Locate the cell with the specified text and output its [X, Y] center coordinate. 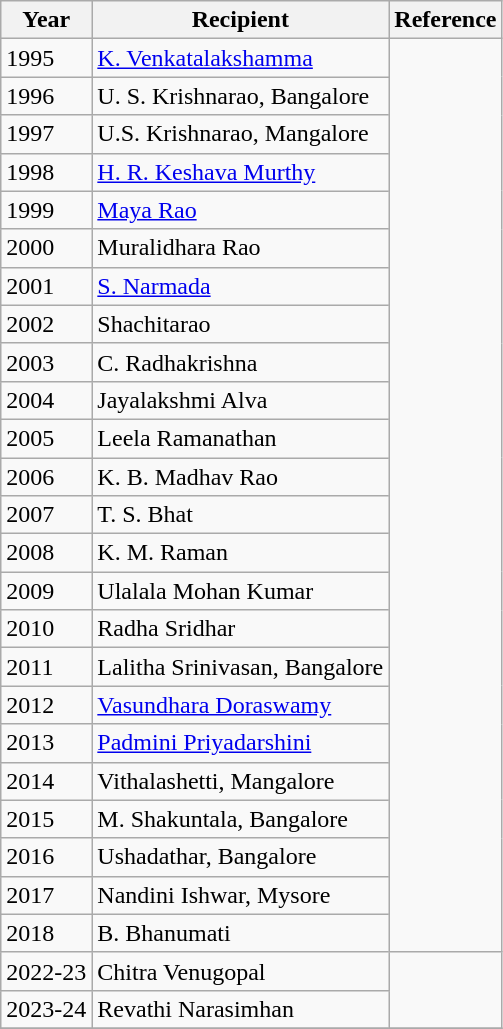
Shachitarao [240, 324]
2015 [46, 819]
Jayalakshmi Alva [240, 400]
2022-23 [46, 971]
2018 [46, 933]
K. B. Madhav Rao [240, 477]
C. Radhakrishna [240, 362]
1999 [46, 210]
2003 [46, 362]
2000 [46, 248]
K. Venkatalakshamma [240, 58]
2013 [46, 743]
U.S. Krishnarao, Mangalore [240, 134]
1997 [46, 134]
2010 [46, 629]
2017 [46, 895]
2009 [46, 591]
Chitra Venugopal [240, 971]
Year [46, 20]
U. S. Krishnarao, Bangalore [240, 96]
Recipient [240, 20]
M. Shakuntala, Bangalore [240, 819]
Revathi Narasimhan [240, 1009]
1995 [46, 58]
Vasundhara Doraswamy [240, 705]
Padmini Priyadarshini [240, 743]
Maya Rao [240, 210]
2011 [46, 667]
2007 [46, 515]
2014 [46, 781]
2004 [46, 400]
H. R. Keshava Murthy [240, 172]
2002 [46, 324]
2006 [46, 477]
2023-24 [46, 1009]
2005 [46, 438]
Muralidhara Rao [240, 248]
Ushadathar, Bangalore [240, 857]
Vithalashetti, Mangalore [240, 781]
2016 [46, 857]
Ulalala Mohan Kumar [240, 591]
Reference [446, 20]
Radha Sridhar [240, 629]
2001 [46, 286]
Leela Ramanathan [240, 438]
S. Narmada [240, 286]
1998 [46, 172]
1996 [46, 96]
2008 [46, 553]
B. Bhanumati [240, 933]
T. S. Bhat [240, 515]
K. M. Raman [240, 553]
2012 [46, 705]
Lalitha Srinivasan, Bangalore [240, 667]
Nandini Ishwar, Mysore [240, 895]
